Find where the given text appears and provide that cell's center as (x, y) coordinate. 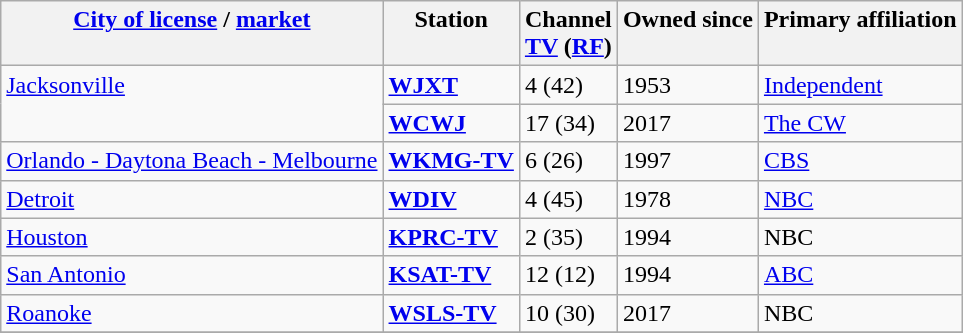
WSLS-TV (451, 313)
Houston (192, 237)
4 (42) (568, 85)
4 (45) (568, 199)
1978 (688, 199)
The CW (860, 123)
2 (35) (568, 237)
City of license / market (192, 34)
Detroit (192, 199)
WCWJ (451, 123)
Primary affiliation (860, 34)
KPRC-TV (451, 237)
Independent (860, 85)
ChannelTV (RF) (568, 34)
San Antonio (192, 275)
6 (26) (568, 161)
Jacksonville (192, 104)
1953 (688, 85)
WJXT (451, 85)
ABC (860, 275)
Station (451, 34)
Owned since (688, 34)
Roanoke (192, 313)
17 (34) (568, 123)
WKMG-TV (451, 161)
CBS (860, 161)
12 (12) (568, 275)
WDIV (451, 199)
KSAT-TV (451, 275)
1997 (688, 161)
10 (30) (568, 313)
Orlando - Daytona Beach - Melbourne (192, 161)
